For the text-containing cell, return its midpoint in (x, y) coordinate format. 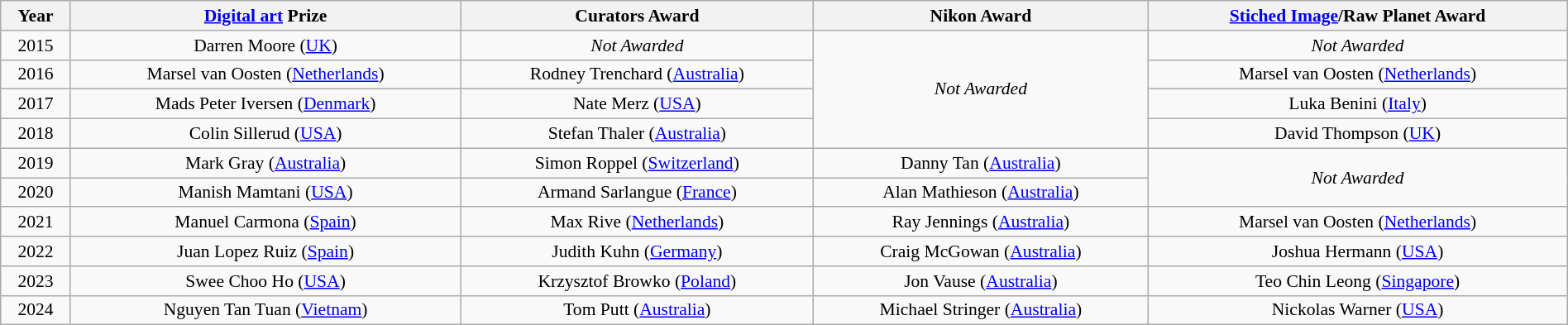
2015 (36, 45)
Krzysztof Browko (Poland) (637, 281)
Nguyen Tan Tuan (Vietnam) (265, 310)
Stiched Image/Raw Planet Award (1358, 16)
Joshua Hermann (USA) (1358, 251)
Nate Merz (USA) (637, 104)
Jon Vause (Australia) (981, 281)
2018 (36, 134)
Armand Sarlangue (France) (637, 193)
Rodney Trenchard (Australia) (637, 74)
Teo Chin Leong (Singapore) (1358, 281)
Max Rive (Netherlands) (637, 222)
Swee Choo Ho (USA) (265, 281)
Manuel Carmona (Spain) (265, 222)
Nikon Award (981, 16)
Luka Benini (Italy) (1358, 104)
Mads Peter Iversen (Denmark) (265, 104)
Simon Roppel (Switzerland) (637, 163)
2017 (36, 104)
Darren Moore (UK) (265, 45)
Year (36, 16)
2021 (36, 222)
Mark Gray (Australia) (265, 163)
Alan Mathieson (Australia) (981, 193)
Digital art Prize (265, 16)
Craig McGowan (Australia) (981, 251)
Curators Award (637, 16)
Danny Tan (Australia) (981, 163)
2022 (36, 251)
2024 (36, 310)
Ray Jennings (Australia) (981, 222)
2020 (36, 193)
David Thompson (UK) (1358, 134)
2016 (36, 74)
Judith Kuhn (Germany) (637, 251)
Colin Sillerud (USA) (265, 134)
Stefan Thaler (Australia) (637, 134)
Manish Mamtani (USA) (265, 193)
Tom Putt (Australia) (637, 310)
Michael Stringer (Australia) (981, 310)
2019 (36, 163)
2023 (36, 281)
Nickolas Warner (USA) (1358, 310)
Juan Lopez Ruiz (Spain) (265, 251)
